Return the [x, y] coordinate for the center point of the cell that contains the specified text.  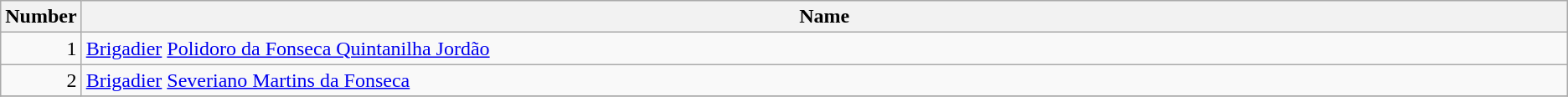
1 [41, 48]
Brigadier Severiano Martins da Fonseca [824, 80]
2 [41, 80]
Brigadier Polidoro da Fonseca Quintanilha Jordão [824, 48]
Name [824, 17]
Number [41, 17]
